For the text-containing cell, return its midpoint in [x, y] coordinate format. 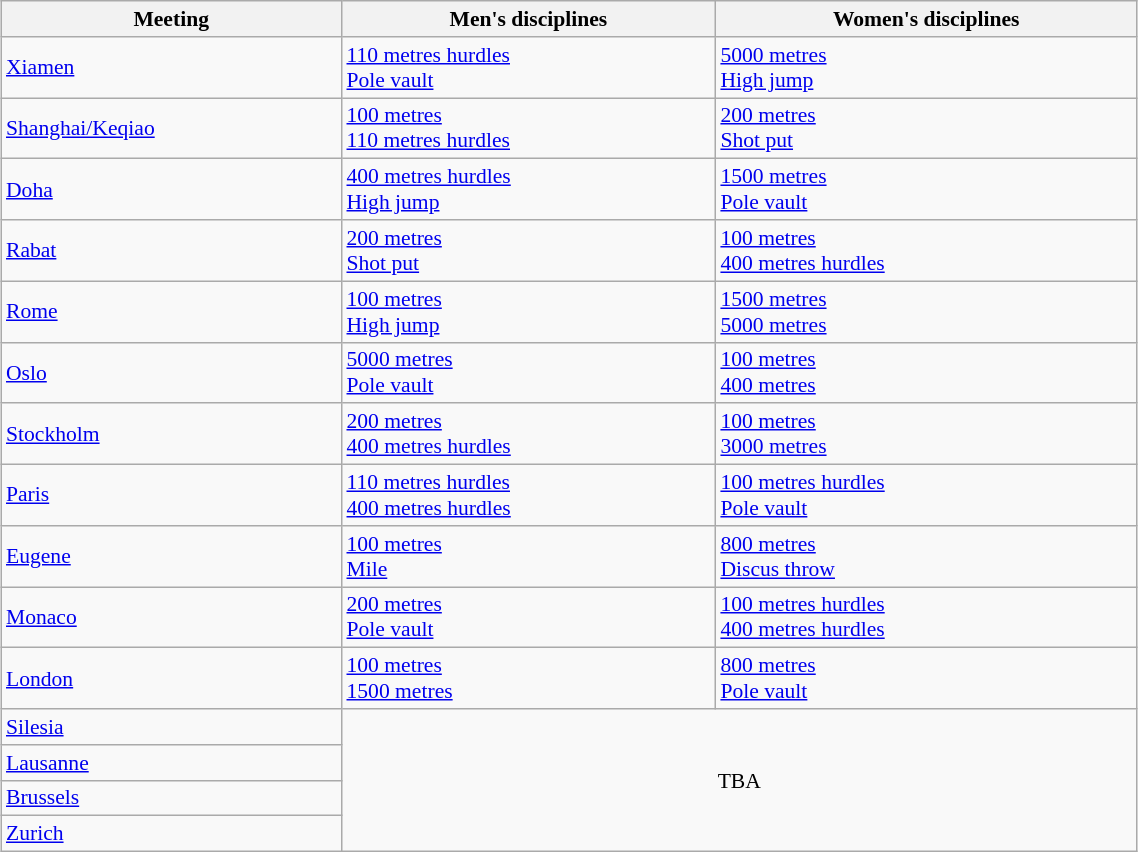
100 metres400 metres hurdles [926, 250]
Stockholm [171, 434]
Lausanne [171, 762]
Eugene [171, 556]
100 metresMile [528, 556]
100 metres hurdlesPole vault [926, 494]
800 metresPole vault [926, 678]
100 metresHigh jump [528, 312]
110 metres hurdlesPole vault [528, 66]
1500 metres5000 metres [926, 312]
Paris [171, 494]
5000 metresPole vault [528, 372]
100 metres400 metres [926, 372]
Xiamen [171, 66]
Brussels [171, 798]
100 metres hurdles400 metres hurdles [926, 616]
Shanghai/Keqiao [171, 128]
Men's disciplines [528, 19]
1500 metresPole vault [926, 190]
200 metres400 metres hurdles [528, 434]
200 metresPole vault [528, 616]
100 metres110 metres hurdles [528, 128]
London [171, 678]
100 metres1500 metres [528, 678]
5000 metresHigh jump [926, 66]
Doha [171, 190]
Oslo [171, 372]
Monaco [171, 616]
Rabat [171, 250]
Women's disciplines [926, 19]
Meeting [171, 19]
400 metres hurdlesHigh jump [528, 190]
800 metresDiscus throw [926, 556]
TBA [739, 780]
Silesia [171, 727]
110 metres hurdles400 metres hurdles [528, 494]
Zurich [171, 834]
100 metres3000 metres [926, 434]
Rome [171, 312]
